From the cell containing the given text, extract its center point as [X, Y] coordinate. 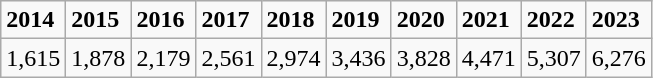
2022 [554, 20]
2019 [358, 20]
2,561 [228, 58]
5,307 [554, 58]
2016 [164, 20]
2020 [424, 20]
1,878 [98, 58]
6,276 [618, 58]
2,179 [164, 58]
1,615 [34, 58]
2023 [618, 20]
2015 [98, 20]
3,828 [424, 58]
2014 [34, 20]
2,974 [294, 58]
4,471 [488, 58]
2021 [488, 20]
2017 [228, 20]
2018 [294, 20]
3,436 [358, 58]
